Pinpoint the cell where the given text exists, returning its (x, y) midpoint coordinate. 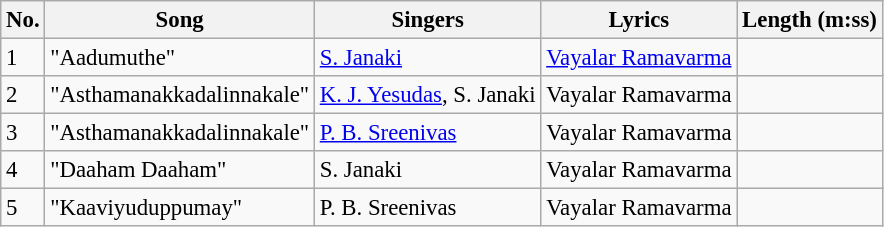
No. (23, 20)
5 (23, 208)
"Kaaviyuduppumay" (180, 208)
4 (23, 170)
K. J. Yesudas, S. Janaki (427, 95)
3 (23, 133)
"Daaham Daaham" (180, 170)
Length (m:ss) (810, 20)
"Aadumuthe" (180, 58)
Song (180, 20)
1 (23, 58)
Singers (427, 20)
Lyrics (639, 20)
2 (23, 95)
